Provide the [x, y] coordinate of the cell's center where the given text is located.  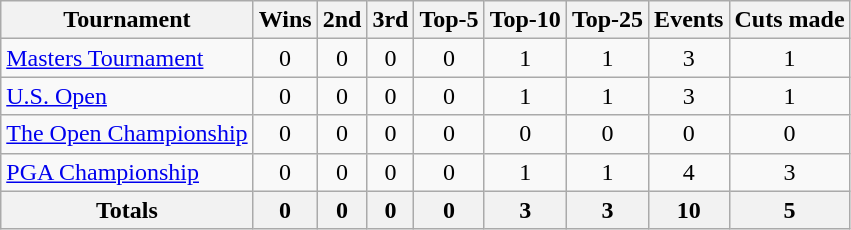
2nd [342, 20]
The Open Championship [127, 134]
Masters Tournament [127, 58]
Wins [285, 20]
Top-5 [449, 20]
4 [689, 172]
Events [689, 20]
Tournament [127, 20]
Totals [127, 210]
3rd [390, 20]
Top-10 [525, 20]
10 [689, 210]
5 [790, 210]
Cuts made [790, 20]
PGA Championship [127, 172]
U.S. Open [127, 96]
Top-25 [607, 20]
